Locate the cell with the specified text and output its (x, y) center coordinate. 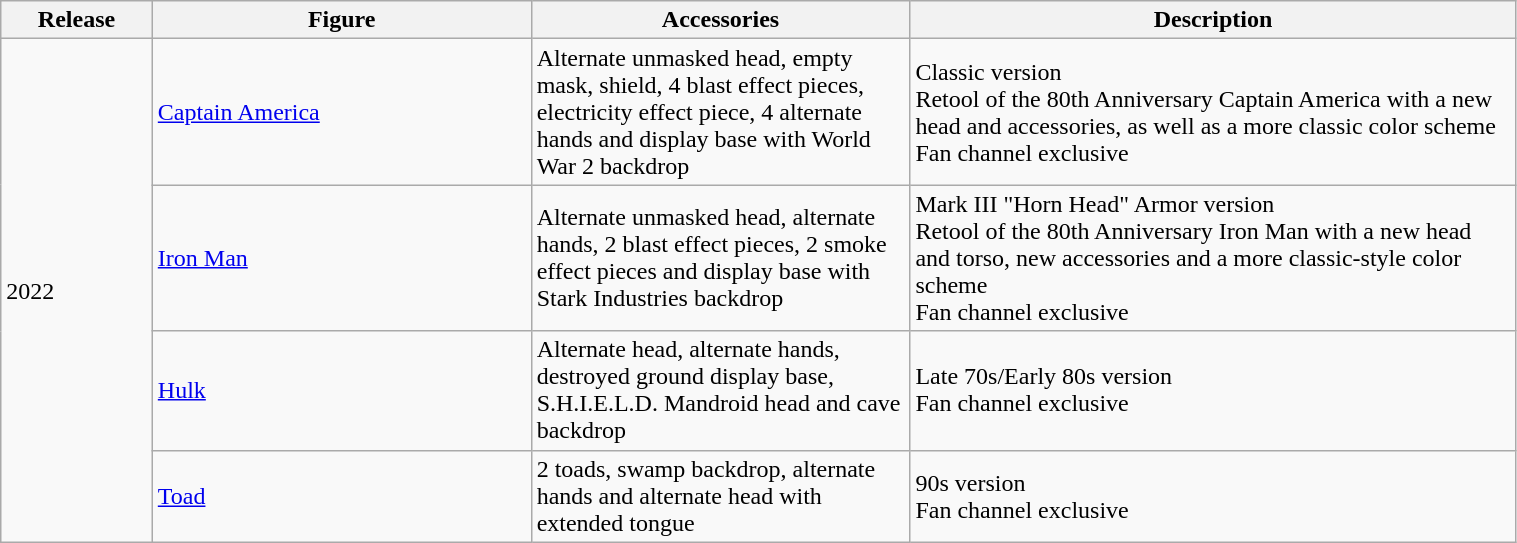
Toad (342, 496)
Late 70s/Early 80s versionFan channel exclusive (1213, 390)
Figure (342, 20)
Accessories (720, 20)
Alternate head, alternate hands, destroyed ground display base, S.H.I.E.L.D. Mandroid head and cave backdrop (720, 390)
90s versionFan channel exclusive (1213, 496)
Captain America (342, 112)
Hulk (342, 390)
2022 (77, 290)
Description (1213, 20)
2 toads, swamp backdrop, alternate hands and alternate head with extended tongue (720, 496)
Alternate unmasked head, alternate hands, 2 blast effect pieces, 2 smoke effect pieces and display base with Stark Industries backdrop (720, 258)
Iron Man (342, 258)
Release (77, 20)
